Return the [X, Y] coordinate for the center point of the cell that contains the specified text.  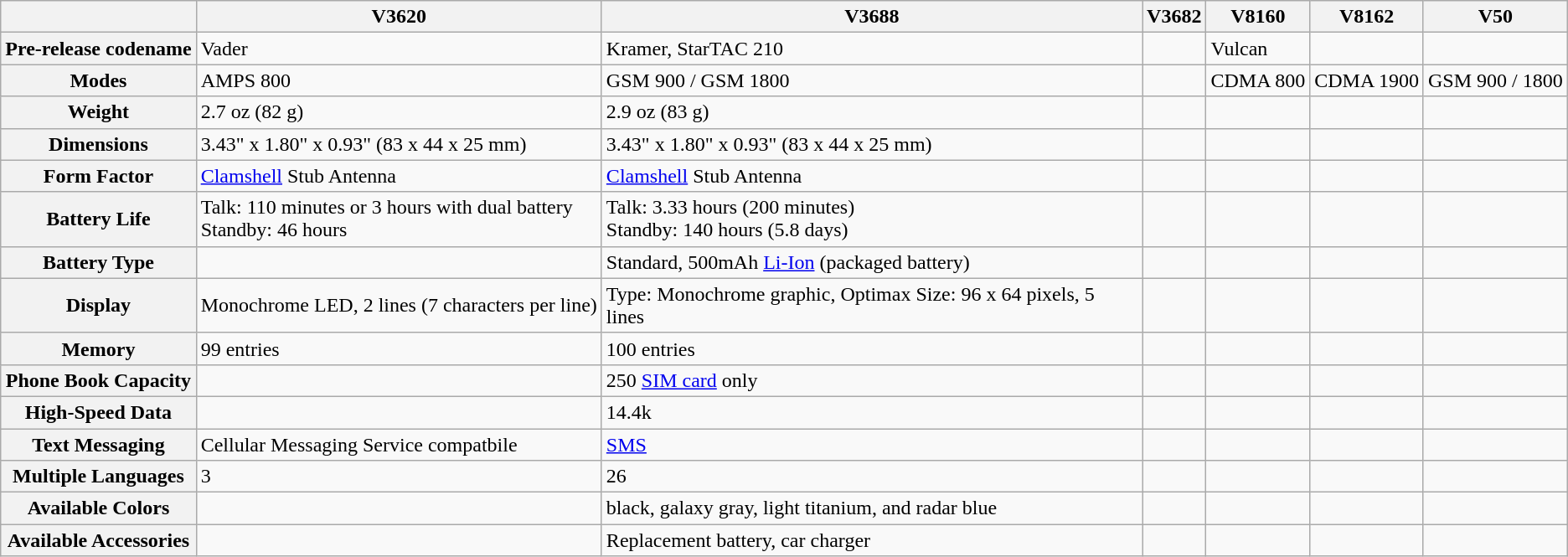
SMS [871, 445]
99 entries [399, 348]
GSM 900 / GSM 1800 [871, 80]
Battery Life [99, 219]
Battery Type [99, 262]
26 [871, 477]
Weight [99, 112]
AMPS 800 [399, 80]
2.9 oz (83 g) [871, 112]
Modes [99, 80]
GSM 900 / 1800 [1495, 80]
Type: Monochrome graphic, Optimax Size: 96 x 64 pixels, 5 lines [871, 305]
Dimensions [99, 144]
Phone Book Capacity [99, 380]
V50 [1495, 17]
High-Speed Data [99, 412]
Kramer, StarTAC 210 [871, 49]
Standard, 500mAh Li-Ion (packaged battery) [871, 262]
Memory [99, 348]
Talk: 3.33 hours (200 minutes)Standby: 140 hours (5.8 days) [871, 219]
CDMA 1900 [1367, 80]
Display [99, 305]
Form Factor [99, 176]
Pre-release codename [99, 49]
V3688 [871, 17]
V3620 [399, 17]
black, galaxy gray, light titanium, and radar blue [871, 508]
14.4k [871, 412]
2.7 oz (82 g) [399, 112]
Replacement battery, car charger [871, 540]
Cellular Messaging Service compatbile [399, 445]
Vulcan [1258, 49]
3 [399, 477]
V8162 [1367, 17]
Available Colors [99, 508]
Talk: 110 minutes or 3 hours with dual batteryStandby: 46 hours [399, 219]
Vader [399, 49]
CDMA 800 [1258, 80]
V8160 [1258, 17]
250 SIM card only [871, 380]
V3682 [1174, 17]
100 entries [871, 348]
Available Accessories [99, 540]
Text Messaging [99, 445]
Monochrome LED, 2 lines (7 characters per line) [399, 305]
Multiple Languages [99, 477]
